Identify which cell holds the provided text, then report its [x, y] central coordinate. 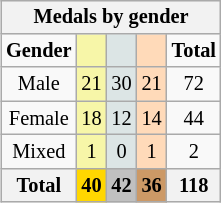
12 [122, 118]
14 [152, 118]
72 [194, 84]
40 [91, 185]
2 [194, 152]
Male [38, 84]
Gender [38, 51]
118 [194, 185]
Mixed [38, 152]
44 [194, 118]
36 [152, 185]
42 [122, 185]
Female [38, 118]
18 [91, 118]
0 [122, 152]
30 [122, 84]
Medals by gender [111, 17]
